Output the (X, Y) coordinate of the center of the cell containing the given text.  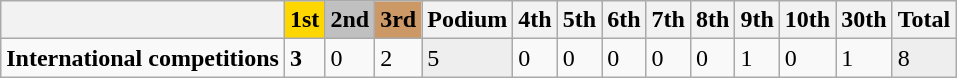
5 (468, 58)
4th (535, 20)
9th (757, 20)
30th (864, 20)
3 (304, 58)
10th (807, 20)
8th (712, 20)
5th (579, 20)
International competitions (143, 58)
Total (924, 20)
1st (304, 20)
7th (668, 20)
Podium (468, 20)
2 (398, 58)
6th (624, 20)
2nd (350, 20)
3rd (398, 20)
8 (924, 58)
